Detect which cell encompasses the target text, then output its [x, y] center coordinate. 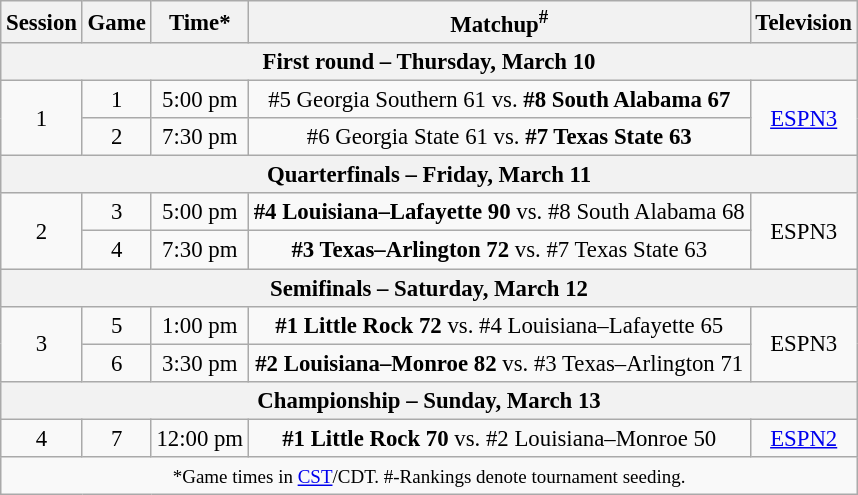
Television [804, 22]
Session [42, 22]
Matchup# [499, 22]
#4 Louisiana–Lafayette 90 vs. #8 South Alabama 68 [499, 213]
6 [116, 363]
#1 Little Rock 72 vs. #4 Louisiana–Lafayette 65 [499, 325]
#6 Georgia State 61 vs. #7 Texas State 63 [499, 137]
12:00 pm [200, 438]
Game [116, 22]
#5 Georgia Southern 61 vs. #8 South Alabama 67 [499, 100]
7 [116, 438]
Championship – Sunday, March 13 [430, 400]
Time* [200, 22]
1:00 pm [200, 325]
ESPN2 [804, 438]
#2 Louisiana–Monroe 82 vs. #3 Texas–Arlington 71 [499, 363]
5 [116, 325]
3:30 pm [200, 363]
#3 Texas–Arlington 72 vs. #7 Texas State 63 [499, 250]
#1 Little Rock 70 vs. #2 Louisiana–Monroe 50 [499, 438]
First round – Thursday, March 10 [430, 62]
Quarterfinals – Friday, March 11 [430, 175]
Semifinals – Saturday, March 12 [430, 288]
*Game times in CST/CDT. #-Rankings denote tournament seeding. [430, 476]
